Determine the [X, Y] coordinate at the center of the cell enclosing the given text.  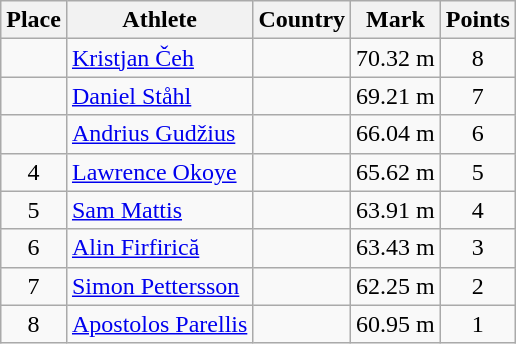
69.21 m [396, 96]
Daniel Ståhl [159, 96]
Apostolos Parellis [159, 324]
Athlete [159, 20]
63.91 m [396, 210]
62.25 m [396, 286]
Place [34, 20]
Country [302, 20]
65.62 m [396, 172]
63.43 m [396, 248]
3 [478, 248]
1 [478, 324]
Points [478, 20]
Lawrence Okoye [159, 172]
Andrius Gudžius [159, 134]
Mark [396, 20]
Alin Firfirică [159, 248]
70.32 m [396, 58]
66.04 m [396, 134]
2 [478, 286]
Kristjan Čeh [159, 58]
60.95 m [396, 324]
Sam Mattis [159, 210]
Simon Pettersson [159, 286]
